Find where the given text appears and provide that cell's center as [x, y] coordinate. 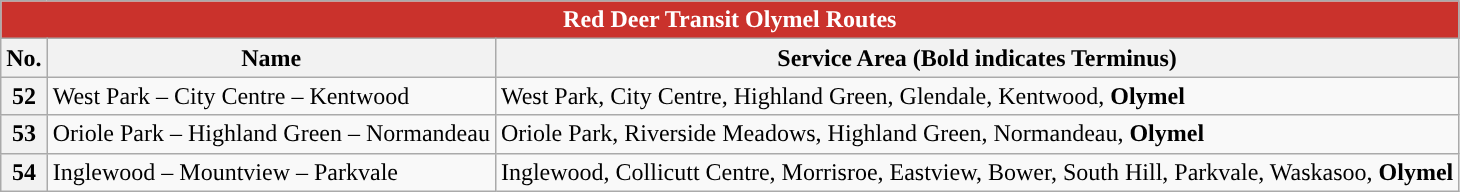
West Park – City Centre – Kentwood [271, 96]
Service Area (Bold indicates Terminus) [976, 58]
Red Deer Transit Olymel Routes [730, 20]
Oriole Park, Riverside Meadows, Highland Green, Normandeau, Olymel [976, 134]
54 [24, 172]
No. [24, 58]
53 [24, 134]
Inglewood – Mountview – Parkvale [271, 172]
Inglewood, Collicutt Centre, Morrisroe, Eastview, Bower, South Hill, Parkvale, Waskasoo, Olymel [976, 172]
Oriole Park – Highland Green – Normandeau [271, 134]
West Park, City Centre, Highland Green, Glendale, Kentwood, Olymel [976, 96]
Name [271, 58]
52 [24, 96]
